Detect which cell encompasses the target text, then output its (x, y) center coordinate. 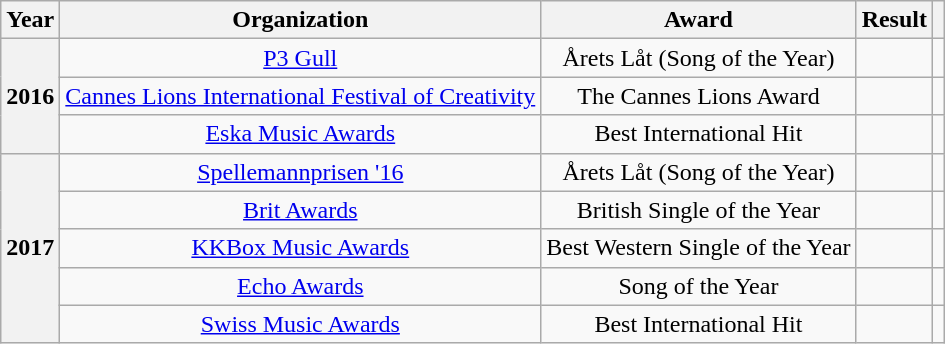
Cannes Lions International Festival of Creativity (300, 96)
KKBox Music Awards (300, 248)
Echo Awards (300, 286)
Brit Awards (300, 210)
British Single of the Year (698, 210)
2016 (30, 96)
Eska Music Awards (300, 134)
Swiss Music Awards (300, 324)
2017 (30, 248)
Organization (300, 20)
Best Western Single of the Year (698, 248)
Result (894, 20)
Award (698, 20)
Year (30, 20)
The Cannes Lions Award (698, 96)
Spellemannprisen '16 (300, 172)
Song of the Year (698, 286)
P3 Gull (300, 58)
